Extract the (x, y) coordinate from the center of the cell holding the provided text.  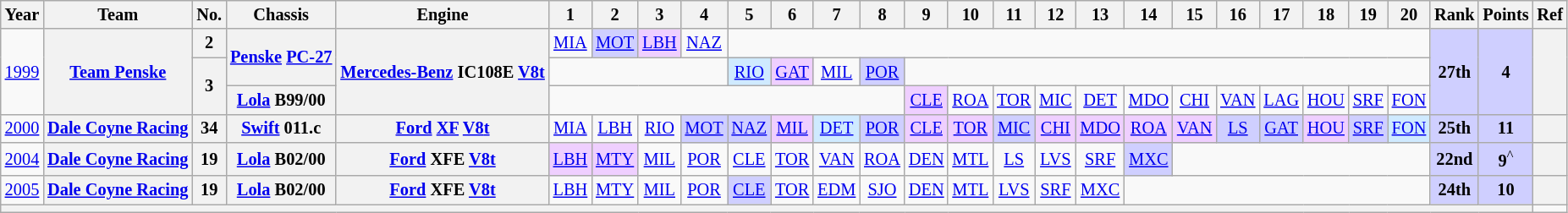
13 (1100, 14)
25th (1454, 128)
LAG (1281, 100)
22nd (1454, 159)
Points (1505, 14)
9^ (1505, 159)
Ford XF V8t (442, 128)
Chassis (281, 14)
7 (836, 14)
6 (792, 14)
Team (118, 14)
2004 (22, 159)
24th (1454, 190)
12 (1055, 14)
Team Penske (118, 71)
1 (570, 14)
Rank (1454, 14)
Lola B99/00 (281, 100)
20 (1409, 14)
27th (1454, 71)
9 (927, 14)
Mercedes-Benz IC108E V8t (442, 71)
1999 (22, 71)
EDM (836, 190)
5 (750, 14)
17 (1281, 14)
Year (22, 14)
14 (1149, 14)
Swift 011.c (281, 128)
2005 (22, 190)
8 (882, 14)
2000 (22, 128)
Penske PC-27 (281, 57)
Ref (1550, 14)
16 (1237, 14)
34 (209, 128)
SJO (882, 190)
18 (1326, 14)
Engine (442, 14)
No. (209, 14)
15 (1195, 14)
